Pinpoint the cell where the given text exists, returning its (x, y) midpoint coordinate. 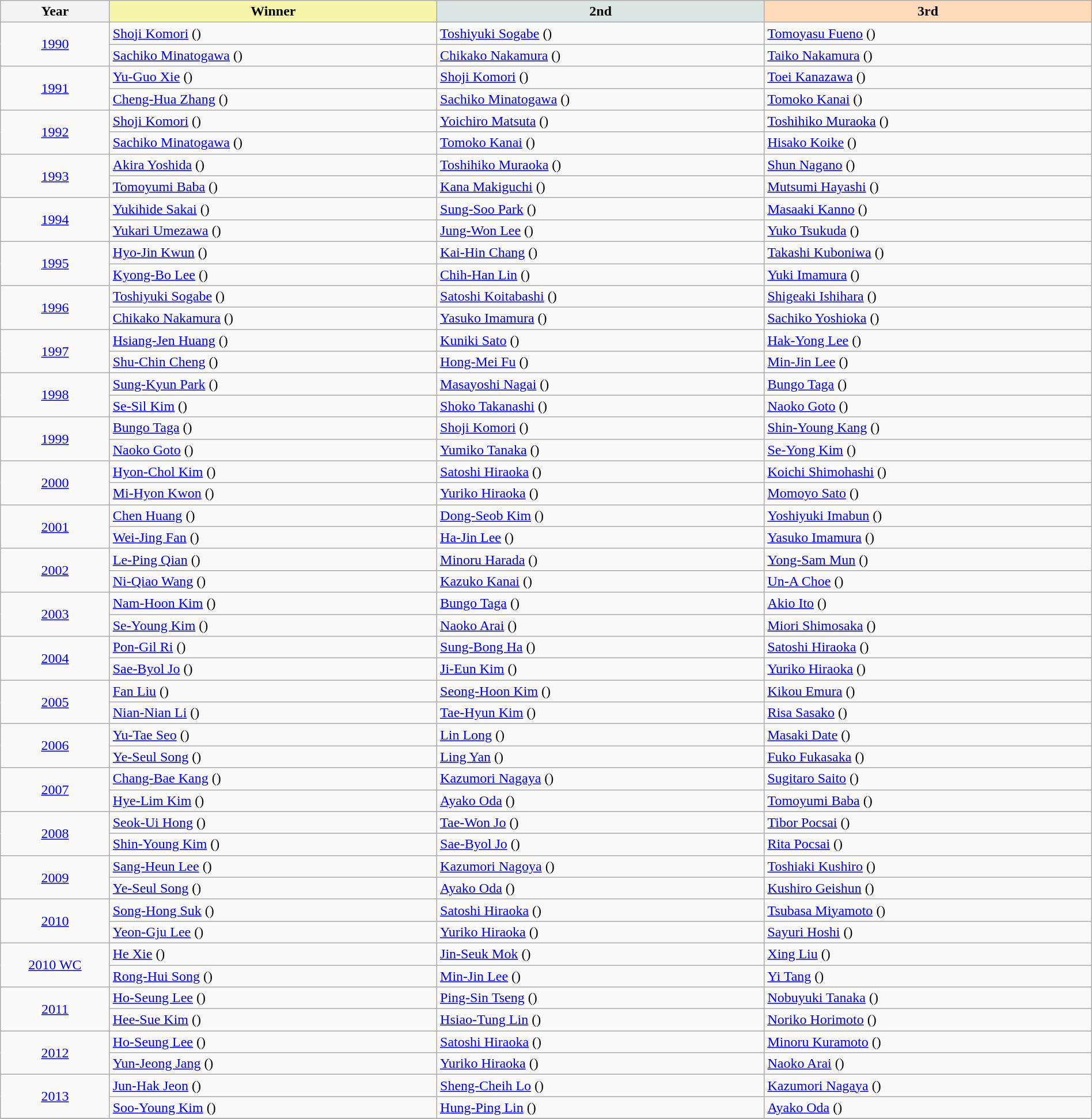
Yeon-Gju Lee () (273, 932)
Koichi Shimohashi () (928, 472)
Ping-Sin Tseng () (601, 998)
Sayuri Hoshi () (928, 932)
Hak-Yong Lee () (928, 340)
Le-Ping Qian () (273, 559)
Se-Yong Kim () (928, 450)
Hung-Ping Lin () (601, 1107)
Tae-Hyun Kim () (601, 713)
Miori Shimosaka () (928, 625)
Wei-Jing Fan () (273, 537)
Yukari Umezawa () (273, 230)
Ha-Jin Lee () (601, 537)
Tsubasa Miyamoto () (928, 910)
Sang-Heun Lee () (273, 866)
Rong-Hui Song () (273, 976)
Kyong-Bo Lee () (273, 275)
1992 (55, 132)
Noriko Horimoto () (928, 1020)
Kikou Emura () (928, 691)
1996 (55, 308)
Minoru Kuramoto () (928, 1042)
Chen Huang () (273, 515)
Hong-Mei Fu () (601, 362)
Hye-Lim Kim () (273, 801)
Shoko Takanashi () (601, 406)
Hyon-Chol Kim () (273, 472)
Sheng-Cheih Lo () (601, 1086)
2003 (55, 614)
Seong-Hoon Kim () (601, 691)
Dong-Seob Kim () (601, 515)
Yi Tang () (928, 976)
Jin-Seuk Mok () (601, 954)
Masayoshi Nagai () (601, 384)
Masaaki Kanno () (928, 208)
Ni-Qiao Wang () (273, 581)
Nian-Nian Li () (273, 713)
Akio Ito () (928, 603)
Rita Pocsai () (928, 844)
Winner (273, 12)
Song-Hong Suk () (273, 910)
Shin-Young Kim () (273, 844)
1998 (55, 395)
Kazumori Nagoya () (601, 866)
Yukihide Sakai () (273, 208)
Shun Nagano () (928, 165)
Un-A Choe () (928, 581)
2000 (55, 483)
2007 (55, 790)
Fuko Fukasaka () (928, 757)
Seok-Ui Hong () (273, 822)
Fan Liu () (273, 691)
Mutsumi Hayashi () (928, 187)
Yoshiyuki Imabun () (928, 515)
Kana Makiguchi () (601, 187)
Akira Yoshida () (273, 165)
Tibor Pocsai () (928, 822)
Jun-Hak Jeon () (273, 1086)
Soo-Young Kim () (273, 1107)
Toei Kanazawa () (928, 77)
1991 (55, 88)
Tae-Won Jo () (601, 822)
1999 (55, 439)
2011 (55, 1009)
2001 (55, 526)
Kushiro Geishun () (928, 888)
Sung-Kyun Park () (273, 384)
Yong-Sam Mun () (928, 559)
3rd (928, 12)
1993 (55, 176)
Minoru Harada () (601, 559)
Yu-Guo Xie () (273, 77)
Hsiang-Jen Huang () (273, 340)
Pon-Gil Ri () (273, 647)
Takashi Kuboniwa () (928, 252)
Masaki Date () (928, 735)
Toshiaki Kushiro () (928, 866)
Sachiko Yoshioka () (928, 318)
2013 (55, 1097)
Yuki Imamura () (928, 275)
Nam-Hoon Kim () (273, 603)
Se-Sil Kim () (273, 406)
1990 (55, 44)
Sung-Soo Park () (601, 208)
Shu-Chin Cheng () (273, 362)
He Xie () (273, 954)
Kuniki Sato () (601, 340)
Ji-Eun Kim () (601, 669)
2010 (55, 921)
Kazuko Kanai () (601, 581)
2006 (55, 746)
Hee-Sue Kim () (273, 1020)
Hsiao-Tung Lin () (601, 1020)
2005 (55, 702)
Yoichiro Matsuta () (601, 121)
Momoyo Sato () (928, 494)
2nd (601, 12)
2012 (55, 1053)
Cheng-Hua Zhang () (273, 99)
2009 (55, 877)
Year (55, 12)
Hisako Koike () (928, 143)
2008 (55, 833)
Mi-Hyon Kwon () (273, 494)
Yu-Tae Seo () (273, 735)
Taiko Nakamura () (928, 55)
1994 (55, 219)
Hyo-Jin Kwun () (273, 252)
1997 (55, 351)
Tomoyasu Fueno () (928, 33)
Chih-Han Lin () (601, 275)
Sung-Bong Ha () (601, 647)
2010 WC (55, 965)
Se-Young Kim () (273, 625)
Ling Yan () (601, 757)
Yuko Tsukuda () (928, 230)
Satoshi Koitabashi () (601, 297)
Xing Liu () (928, 954)
2004 (55, 658)
Yumiko Tanaka () (601, 450)
Kai-Hin Chang () (601, 252)
Sugitaro Saito () (928, 779)
2002 (55, 570)
Yun-Jeong Jang () (273, 1064)
1995 (55, 263)
Jung-Won Lee () (601, 230)
Lin Long () (601, 735)
Risa Sasako () (928, 713)
Nobuyuki Tanaka () (928, 998)
Chang-Bae Kang () (273, 779)
Shigeaki Ishihara () (928, 297)
Shin-Young Kang () (928, 428)
